For the text-containing cell, return its midpoint in (X, Y) coordinate format. 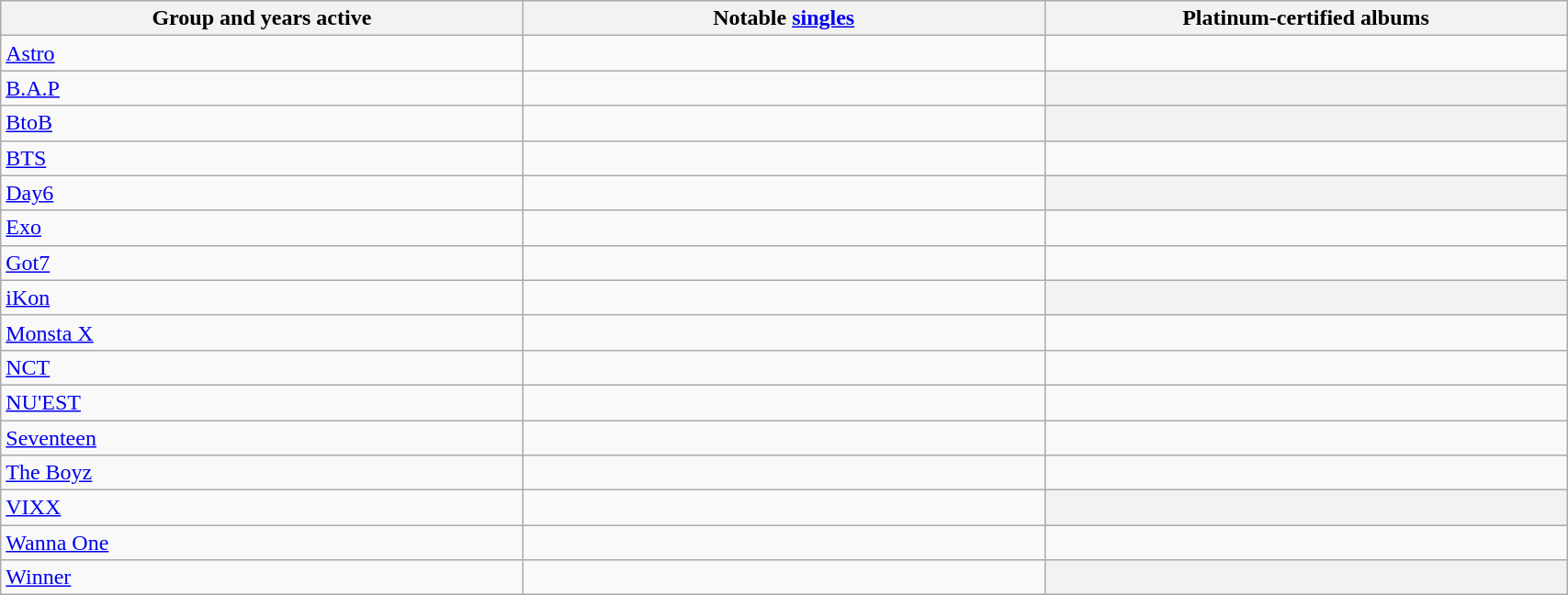
BTS (262, 158)
B.A.P (262, 88)
NCT (262, 367)
VIXX (262, 508)
Notable singles (784, 18)
Winner (262, 578)
Got7 (262, 263)
NU'EST (262, 402)
Wanna One (262, 543)
iKon (262, 297)
Exo (262, 228)
Group and years active (262, 18)
BtoB (262, 123)
Monsta X (262, 332)
Seventeen (262, 438)
Platinum-certified albums (1305, 18)
The Boyz (262, 473)
Astro (262, 53)
Day6 (262, 193)
